Capture the cell that displays the provided text and extract its (x, y) central coordinate. 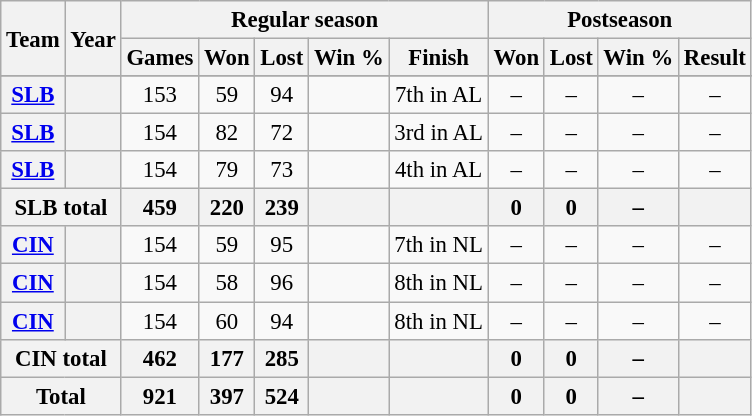
220 (227, 208)
Total (61, 396)
285 (282, 358)
79 (227, 170)
Regular season (304, 20)
Team (33, 38)
7th in NL (438, 245)
95 (282, 245)
524 (282, 396)
60 (227, 321)
72 (282, 133)
153 (160, 95)
239 (282, 208)
Year (93, 38)
3rd in AL (438, 133)
459 (160, 208)
96 (282, 283)
CIN total (61, 358)
4th in AL (438, 170)
Finish (438, 58)
SLB total (61, 208)
Postseason (620, 20)
921 (160, 396)
82 (227, 133)
397 (227, 396)
Games (160, 58)
177 (227, 358)
462 (160, 358)
73 (282, 170)
7th in AL (438, 95)
58 (227, 283)
Result (716, 58)
